Capture the cell that displays the provided text and extract its (X, Y) central coordinate. 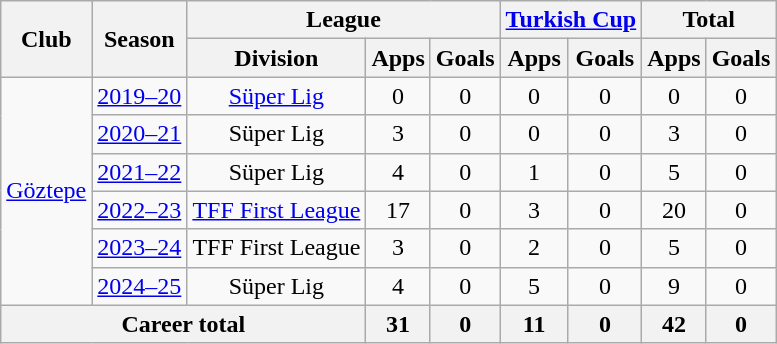
42 (674, 324)
2023–24 (140, 248)
Göztepe (46, 191)
Division (276, 58)
1 (534, 172)
17 (398, 210)
Total (709, 20)
9 (674, 286)
Club (46, 39)
2021–22 (140, 172)
Season (140, 39)
League (344, 20)
31 (398, 324)
Career total (184, 324)
11 (534, 324)
2024–25 (140, 286)
20 (674, 210)
2020–21 (140, 134)
2022–23 (140, 210)
2019–20 (140, 96)
Turkish Cup (571, 20)
2 (534, 248)
